Find where the given text appears and provide that cell's center as [X, Y] coordinate. 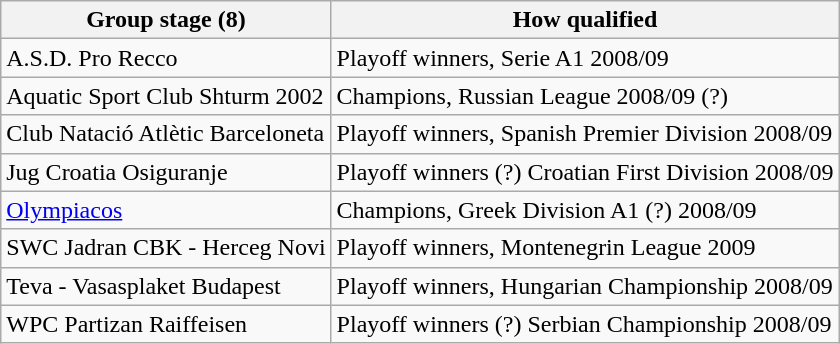
How qualified [585, 20]
Playoff winners, Spanish Premier Division 2008/09 [585, 134]
Olympiacos [166, 210]
SWC Jadran CBK - Herceg Novi [166, 248]
Champions, Russian League 2008/09 (?) [585, 96]
Teva - Vasasplaket Budapest [166, 286]
WPC Partizan Raiffeisen [166, 324]
Playoff winners, Hungarian Championship 2008/09 [585, 286]
Group stage (8) [166, 20]
Champions, Greek Division A1 (?) 2008/09 [585, 210]
Playoff winners, Montenegrin League 2009 [585, 248]
Playoff winners (?) Serbian Championship 2008/09 [585, 324]
Club Natació Atlètic Barceloneta [166, 134]
Aquatic Sport Club Shturm 2002 [166, 96]
Playoff winners (?) Croatian First Division 2008/09 [585, 172]
Playoff winners, Serie A1 2008/09 [585, 58]
A.S.D. Pro Recco [166, 58]
Jug Croatia Osiguranje [166, 172]
